Find where the given text appears and provide that cell's center as [X, Y] coordinate. 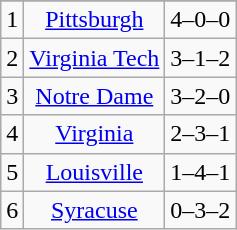
Louisville [94, 172]
Virginia Tech [94, 58]
4 [12, 134]
Virginia [94, 134]
5 [12, 172]
3–2–0 [200, 96]
3–1–2 [200, 58]
6 [12, 210]
1–4–1 [200, 172]
Notre Dame [94, 96]
1 [12, 20]
Syracuse [94, 210]
3 [12, 96]
0–3–2 [200, 210]
2–3–1 [200, 134]
4–0–0 [200, 20]
Pittsburgh [94, 20]
2 [12, 58]
